Capture the cell that displays the provided text and extract its (x, y) central coordinate. 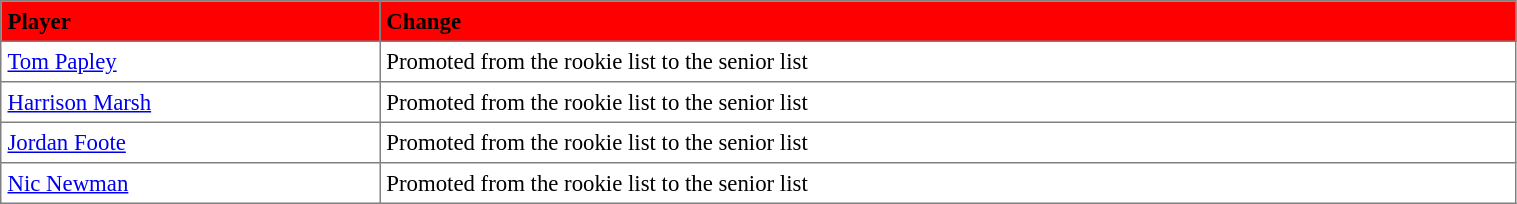
Change (948, 21)
Harrison Marsh (190, 102)
Nic Newman (190, 183)
Jordan Foote (190, 142)
Player (190, 21)
Tom Papley (190, 61)
